Return the [x, y] coordinate for the center point of the cell that contains the specified text.  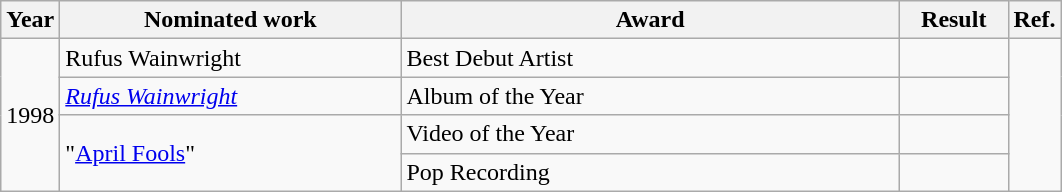
Video of the Year [650, 134]
Year [30, 20]
1998 [30, 115]
Award [650, 20]
Album of the Year [650, 96]
Result [954, 20]
Nominated work [230, 20]
"April Fools" [230, 153]
Ref. [1034, 20]
Pop Recording [650, 172]
Best Debut Artist [650, 58]
